Pinpoint the cell where the given text exists, returning its (x, y) midpoint coordinate. 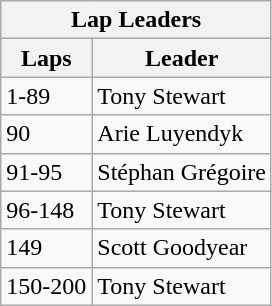
150-200 (46, 286)
Stéphan Grégoire (182, 172)
Arie Luyendyk (182, 134)
149 (46, 248)
96-148 (46, 210)
91-95 (46, 172)
Scott Goodyear (182, 248)
Laps (46, 58)
Leader (182, 58)
90 (46, 134)
1-89 (46, 96)
Lap Leaders (136, 20)
